Provide the [X, Y] coordinate of the cell's center where the given text is located.  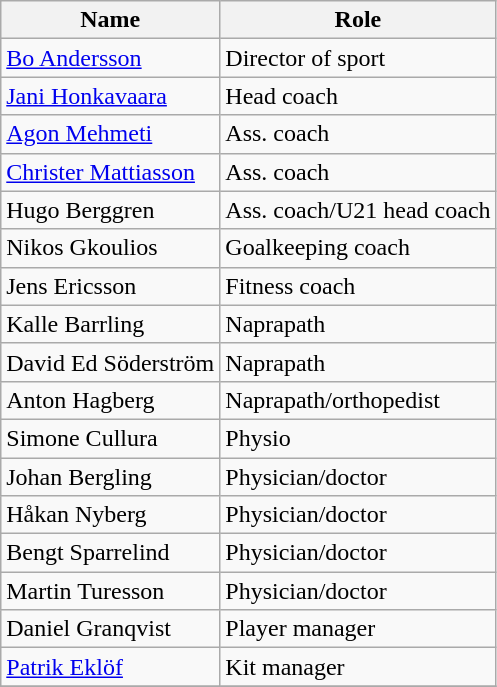
Player manager [358, 629]
Name [110, 20]
Nikos Gkoulios [110, 248]
Ass. coach/U21 head coach [358, 210]
Jani Honkavaara [110, 96]
David Ed Söderström [110, 362]
Daniel Granqvist [110, 629]
Agon Mehmeti [110, 134]
Jens Ericsson [110, 286]
Martin Turesson [110, 591]
Johan Bergling [110, 477]
Simone Cullura [110, 438]
Role [358, 20]
Head coach [358, 96]
Anton Hagberg [110, 400]
Director of sport [358, 58]
Goalkeeping coach [358, 248]
Bengt Sparrelind [110, 553]
Kalle Barrling [110, 324]
Christer Mattiasson [110, 172]
Hugo Berggren [110, 210]
Patrik Eklöf [110, 667]
Physio [358, 438]
Naprapath/orthopedist [358, 400]
Bo Andersson [110, 58]
Håkan Nyberg [110, 515]
Kit manager [358, 667]
Fitness coach [358, 286]
